Provide the [X, Y] coordinate of the cell's center where the given text is located.  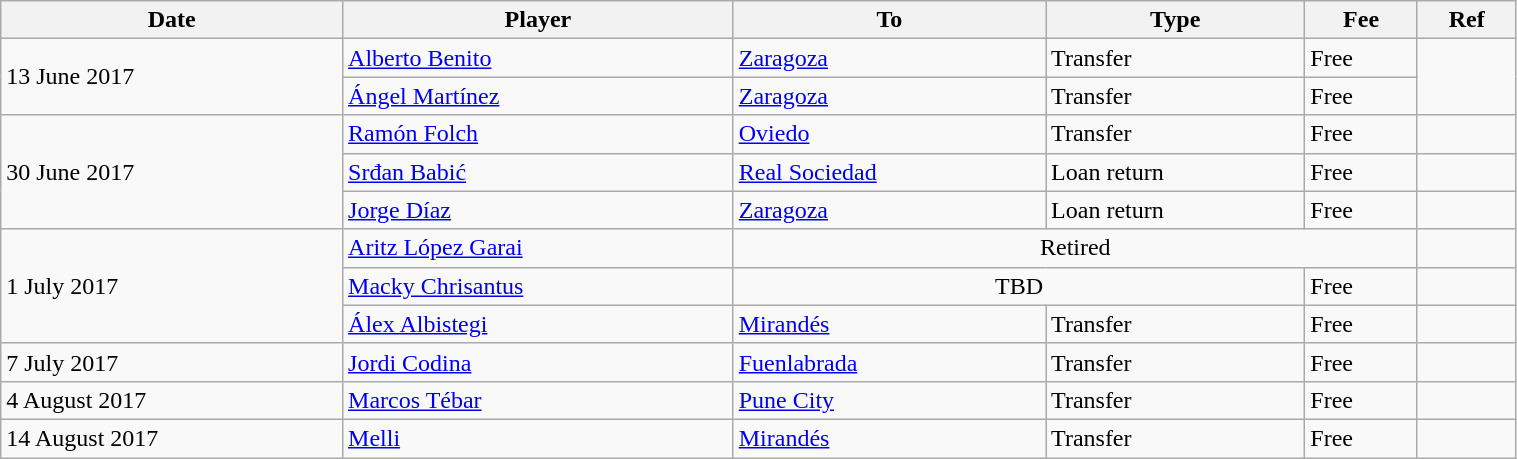
Real Sociedad [889, 172]
Melli [538, 438]
Macky Chrisantus [538, 286]
Fuenlabrada [889, 362]
Jorge Díaz [538, 210]
To [889, 20]
Aritz López Garai [538, 248]
14 August 2017 [172, 438]
Srđan Babić [538, 172]
4 August 2017 [172, 400]
Type [1176, 20]
Date [172, 20]
Alberto Benito [538, 58]
Ramón Folch [538, 134]
Marcos Tébar [538, 400]
Player [538, 20]
13 June 2017 [172, 77]
Ángel Martínez [538, 96]
TBD [1019, 286]
Fee [1362, 20]
Pune City [889, 400]
Retired [1075, 248]
Álex Albistegi [538, 324]
Jordi Codina [538, 362]
1 July 2017 [172, 286]
30 June 2017 [172, 172]
Ref [1466, 20]
7 July 2017 [172, 362]
Oviedo [889, 134]
